Return (x, y) of the center of cell containing provided text 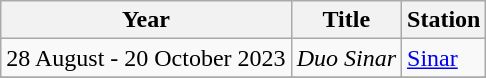
Station (444, 20)
28 August - 20 October 2023 (146, 58)
Sinar (444, 58)
Duo Sinar (346, 58)
Title (346, 20)
Year (146, 20)
